Provide the [x, y] coordinate of the cell's center where the given text is located.  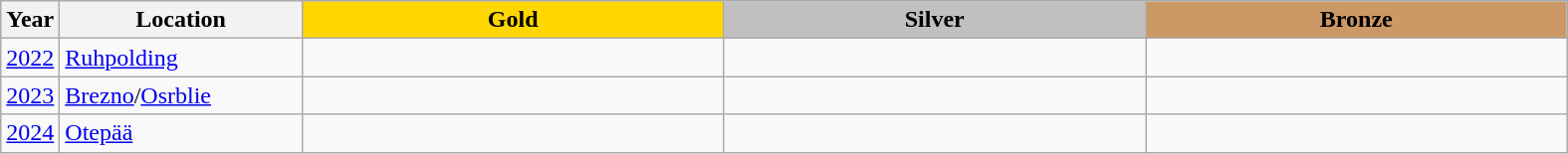
Year [30, 20]
2024 [30, 133]
Ruhpolding [181, 58]
Bronze [1356, 20]
2022 [30, 58]
Gold [513, 20]
2023 [30, 95]
Silver [935, 20]
Brezno/Osrblie [181, 95]
Location [181, 20]
Otepää [181, 133]
